Return the (x, y) coordinate for the center point of the cell that contains the specified text.  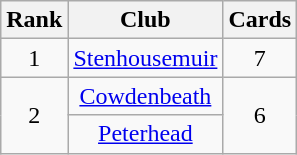
Cowdenbeath (146, 96)
2 (34, 115)
7 (260, 58)
6 (260, 115)
Cards (260, 20)
Rank (34, 20)
Club (146, 20)
1 (34, 58)
Peterhead (146, 134)
Stenhousemuir (146, 58)
